Provide the [X, Y] coordinate of the cell's center where the given text is located.  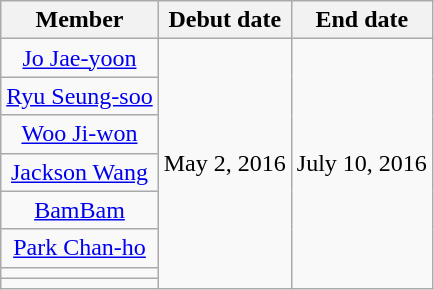
May 2, 2016 [224, 164]
End date [362, 20]
Woo Ji-won [80, 134]
BamBam [80, 210]
July 10, 2016 [362, 164]
Jackson Wang [80, 172]
Member [80, 20]
Jo Jae-yoon [80, 58]
Park Chan-ho [80, 248]
Ryu Seung-soo [80, 96]
Debut date [224, 20]
